Identify which cell holds the provided text, then report its (x, y) central coordinate. 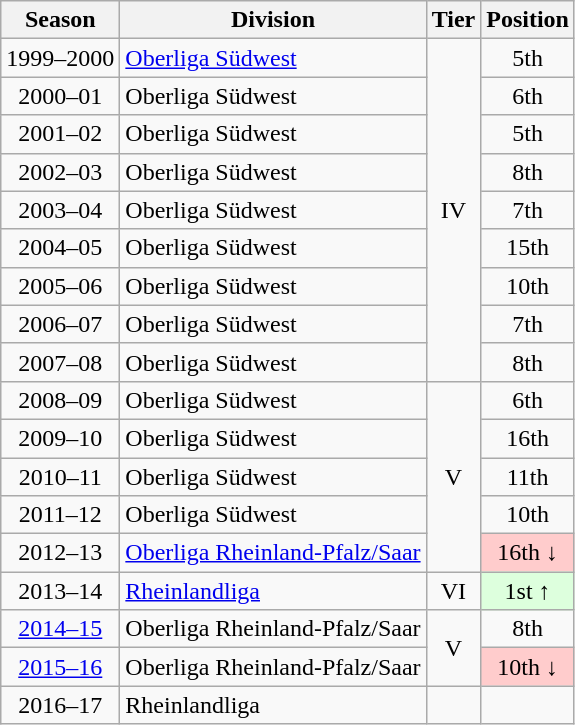
2014–15 (60, 629)
10th ↓ (528, 667)
2009–10 (60, 438)
2006–07 (60, 324)
IV (454, 210)
Position (528, 20)
2012–13 (60, 553)
1st ↑ (528, 591)
1999–2000 (60, 58)
2005–06 (60, 286)
2003–04 (60, 210)
2000–01 (60, 96)
2015–16 (60, 667)
2013–14 (60, 591)
2010–11 (60, 477)
2001–02 (60, 134)
2002–03 (60, 172)
15th (528, 248)
2008–09 (60, 400)
2004–05 (60, 248)
Division (273, 20)
2011–12 (60, 515)
Tier (454, 20)
2007–08 (60, 362)
VI (454, 591)
2016–17 (60, 705)
Season (60, 20)
16th (528, 438)
16th ↓ (528, 553)
11th (528, 477)
